Capture the cell that displays the provided text and extract its [x, y] central coordinate. 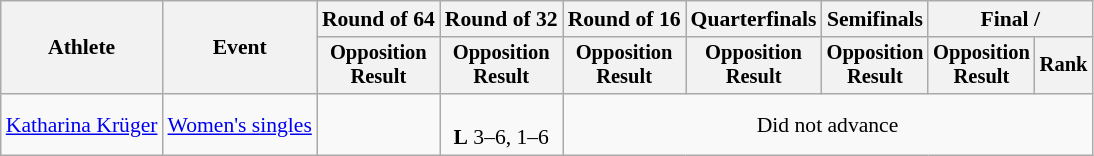
Rank [1064, 66]
Round of 64 [378, 19]
Katharina Krüger [82, 124]
Event [240, 48]
L 3–6, 1–6 [502, 124]
Athlete [82, 48]
Semifinals [876, 19]
Round of 16 [624, 19]
Women's singles [240, 124]
Final / [1010, 19]
Round of 32 [502, 19]
Did not advance [828, 124]
Quarterfinals [754, 19]
